Provide the [x, y] coordinate of the cell's center where the given text is located.  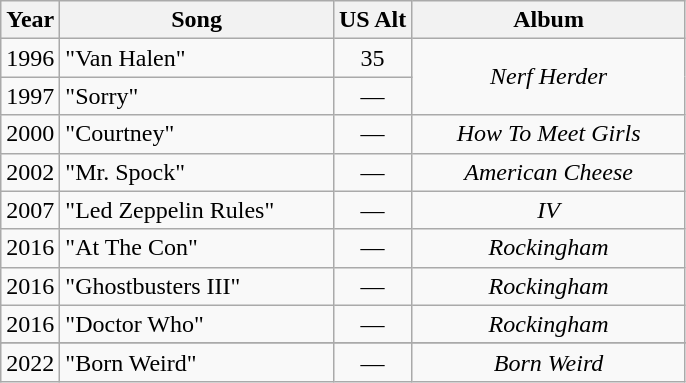
American Cheese [549, 172]
How To Meet Girls [549, 134]
US Alt [372, 20]
Album [549, 20]
2022 [30, 362]
Song [197, 20]
"Led Zeppelin Rules" [197, 210]
"Van Halen" [197, 58]
Born Weird [549, 362]
Nerf Herder [549, 77]
1997 [30, 96]
35 [372, 58]
Year [30, 20]
"Mr. Spock" [197, 172]
"Doctor Who" [197, 324]
"Ghostbusters III" [197, 286]
"Courtney" [197, 134]
2000 [30, 134]
"Sorry" [197, 96]
1996 [30, 58]
IV [549, 210]
2002 [30, 172]
"Born Weird" [197, 362]
"At The Con" [197, 248]
2007 [30, 210]
